Determine the (x, y) coordinate at the center of the cell enclosing the given text.  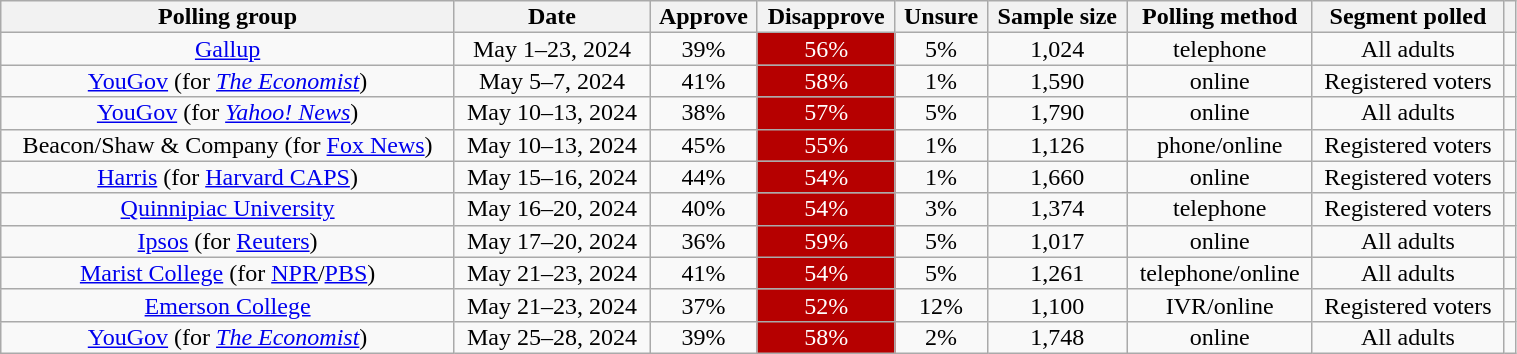
phone/online (1220, 145)
1,374 (1057, 209)
3% (941, 209)
12% (941, 305)
May 1–23, 2024 (552, 49)
May 5–7, 2024 (552, 81)
telephone/online (1220, 273)
40% (704, 209)
56% (826, 49)
1,017 (1057, 241)
Approve (704, 17)
38% (704, 113)
2% (941, 337)
55% (826, 145)
1,790 (1057, 113)
May 16–20, 2024 (552, 209)
Beacon/Shaw & Company (for Fox News) (228, 145)
Sample size (1057, 17)
May 17–20, 2024 (552, 241)
1,126 (1057, 145)
59% (826, 241)
1,024 (1057, 49)
Polling method (1220, 17)
52% (826, 305)
Ipsos (for Reuters) (228, 241)
1,590 (1057, 81)
1,261 (1057, 273)
45% (704, 145)
Disapprove (826, 17)
36% (704, 241)
May 25–28, 2024 (552, 337)
Quinnipiac University (228, 209)
Gallup (228, 49)
Unsure (941, 17)
Segment polled (1408, 17)
YouGov (for Yahoo! News) (228, 113)
44% (704, 177)
1,100 (1057, 305)
Emerson College (228, 305)
37% (704, 305)
Polling group (228, 17)
57% (826, 113)
Marist College (for NPR/PBS) (228, 273)
Date (552, 17)
Harris (for Harvard CAPS) (228, 177)
May 15–16, 2024 (552, 177)
IVR/online (1220, 305)
1,660 (1057, 177)
1,748 (1057, 337)
